Pinpoint the cell where the given text exists, returning its [x, y] midpoint coordinate. 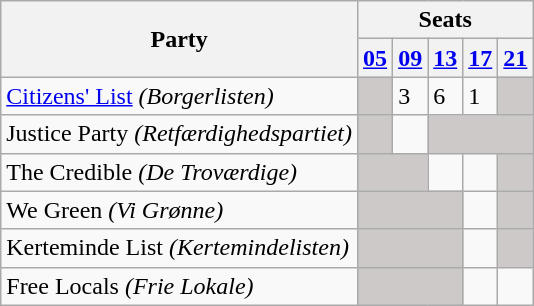
1 [480, 96]
Free Locals (Frie Lokale) [180, 286]
The Credible (De Troværdige) [180, 172]
Kerteminde List (Kertemindelisten) [180, 248]
21 [516, 58]
17 [480, 58]
13 [446, 58]
We Green (Vi Grønne) [180, 210]
Justice Party (Retfærdighedspartiet) [180, 134]
6 [446, 96]
05 [376, 58]
Seats [446, 20]
09 [410, 58]
Party [180, 39]
3 [410, 96]
Citizens' List (Borgerlisten) [180, 96]
